For the text-containing cell, return its midpoint in (x, y) coordinate format. 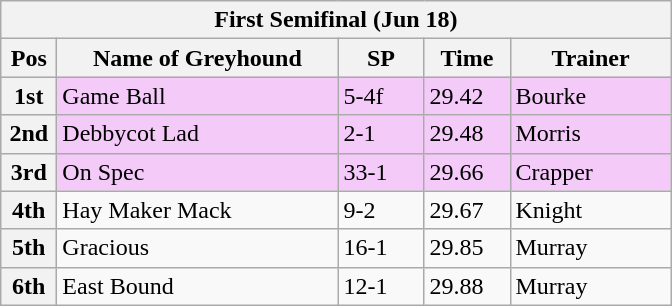
Hay Maker Mack (198, 210)
29.66 (467, 172)
6th (29, 286)
29.85 (467, 248)
SP (381, 58)
On Spec (198, 172)
1st (29, 96)
3rd (29, 172)
Name of Greyhound (198, 58)
33-1 (381, 172)
Time (467, 58)
16-1 (381, 248)
Pos (29, 58)
29.67 (467, 210)
Game Ball (198, 96)
Gracious (198, 248)
Crapper (590, 172)
2-1 (381, 134)
29.88 (467, 286)
9-2 (381, 210)
Bourke (590, 96)
12-1 (381, 286)
29.42 (467, 96)
Knight (590, 210)
2nd (29, 134)
Debbycot Lad (198, 134)
Trainer (590, 58)
5th (29, 248)
Morris (590, 134)
29.48 (467, 134)
East Bound (198, 286)
First Semifinal (Jun 18) (336, 20)
4th (29, 210)
5-4f (381, 96)
